Identify which cell holds the provided text, then report its [x, y] central coordinate. 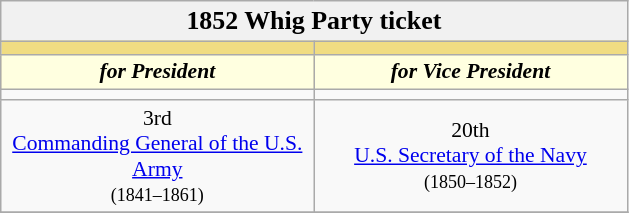
1852 Whig Party ticket [314, 21]
3rdCommanding General of the U.S. Army(1841–1861) [158, 156]
20thU.S. Secretary of the Navy(1850–1852) [470, 156]
for President [158, 72]
for Vice President [470, 72]
